Find where the given text appears and provide that cell's center as (x, y) coordinate. 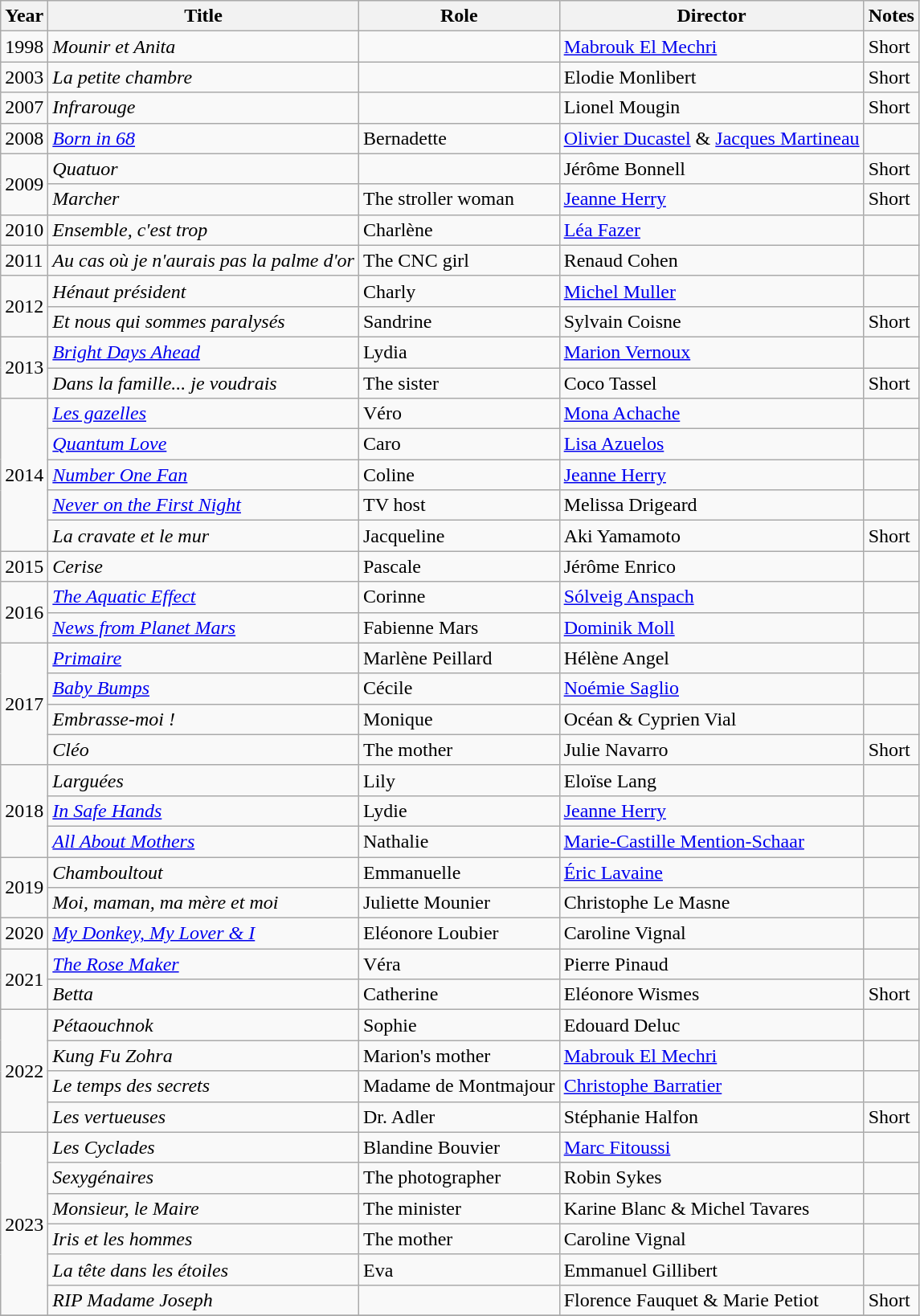
Sexygénaires (204, 1178)
Sólveig Anspach (712, 597)
The Rose Maker (204, 964)
Jacqueline (459, 536)
Notes (891, 16)
La cravate et le mur (204, 536)
Number One Fan (204, 475)
Olivier Ducastel & Jacques Martineau (712, 138)
Florence Fauquet & Marie Petiot (712, 1300)
Lisa Azuelos (712, 444)
Christophe Le Masne (712, 903)
Renaud Cohen (712, 260)
Au cas où je n'aurais pas la palme d'or (204, 260)
Eva (459, 1269)
Role (459, 16)
2013 (24, 367)
Coco Tassel (712, 383)
All About Mothers (204, 841)
Emmanuelle (459, 872)
2010 (24, 230)
2019 (24, 887)
Blandine Bouvier (459, 1147)
Director (712, 16)
Sophie (459, 1025)
Véra (459, 964)
Emmanuel Gillibert (712, 1269)
2023 (24, 1224)
Julie Navarro (712, 750)
Cerise (204, 566)
Lionel Mougin (712, 108)
Monsieur, le Maire (204, 1208)
Marie-Castille Mention-Schaar (712, 841)
Title (204, 16)
Moi, maman, ma mère et moi (204, 903)
Hélène Angel (712, 658)
Éric Lavaine (712, 872)
2016 (24, 612)
Noémie Saglio (712, 689)
Kung Fu Zohra (204, 1056)
Infrarouge (204, 108)
2014 (24, 475)
Michel Muller (712, 291)
Robin Sykes (712, 1178)
Betta (204, 995)
Les Cyclades (204, 1147)
In Safe Hands (204, 811)
Jérôme Enrico (712, 566)
TV host (459, 505)
2003 (24, 77)
Marion's mother (459, 1056)
Melissa Drigeard (712, 505)
The Aquatic Effect (204, 597)
Chamboultout (204, 872)
Madame de Montmajour (459, 1086)
2021 (24, 979)
Dominik Moll (712, 627)
Bernadette (459, 138)
Born in 68 (204, 138)
Primaire (204, 658)
Marion Vernoux (712, 352)
2017 (24, 704)
Never on the First Night (204, 505)
Iris et les hommes (204, 1239)
Nathalie (459, 841)
Aki Yamamoto (712, 536)
The stroller woman (459, 199)
News from Planet Mars (204, 627)
2011 (24, 260)
Lydia (459, 352)
La petite chambre (204, 77)
Véro (459, 414)
Océan & Cyprien Vial (712, 719)
Jérôme Bonnell (712, 169)
Quatuor (204, 169)
2012 (24, 306)
Year (24, 16)
Léa Fazer (712, 230)
My Donkey, My Lover & I (204, 934)
2007 (24, 108)
Marlène Peillard (459, 658)
Les gazelles (204, 414)
Monique (459, 719)
The minister (459, 1208)
Hénaut président (204, 291)
Charlène (459, 230)
Caro (459, 444)
La tête dans les étoiles (204, 1269)
Cécile (459, 689)
Les vertueuses (204, 1117)
Mounir et Anita (204, 47)
Fabienne Mars (459, 627)
Sylvain Coisne (712, 321)
Edouard Deluc (712, 1025)
The sister (459, 383)
Stéphanie Halfon (712, 1117)
Karine Blanc & Michel Tavares (712, 1208)
Quantum Love (204, 444)
Lydie (459, 811)
Eloïse Lang (712, 780)
Corinne (459, 597)
2009 (24, 184)
Baby Bumps (204, 689)
Sandrine (459, 321)
Lily (459, 780)
Eléonore Loubier (459, 934)
Embrasse-moi ! (204, 719)
2015 (24, 566)
Marc Fitoussi (712, 1147)
Larguées (204, 780)
2008 (24, 138)
Le temps des secrets (204, 1086)
The photographer (459, 1178)
Ensemble, c'est trop (204, 230)
Pierre Pinaud (712, 964)
Catherine (459, 995)
Eléonore Wismes (712, 995)
2018 (24, 811)
2022 (24, 1071)
Bright Days Ahead (204, 352)
The CNC girl (459, 260)
Cléo (204, 750)
Mona Achache (712, 414)
Elodie Monlibert (712, 77)
Coline (459, 475)
Dr. Adler (459, 1117)
Christophe Barratier (712, 1086)
RIP Madame Joseph (204, 1300)
Pascale (459, 566)
Juliette Mounier (459, 903)
Dans la famille... je voudrais (204, 383)
Charly (459, 291)
2020 (24, 934)
1998 (24, 47)
Marcher (204, 199)
Et nous qui sommes paralysés (204, 321)
Pétaouchnok (204, 1025)
